Scan for the cell matching the given text and deliver its [x, y] coordinate at center. 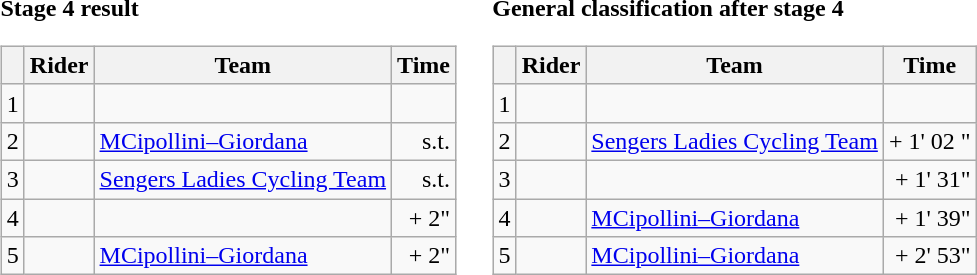
+ 1' 31" [930, 179]
+ 2' 53" [930, 256]
+ 1' 39" [930, 217]
+ 1' 02 " [930, 141]
